Find where the given text appears and provide that cell's center as (X, Y) coordinate. 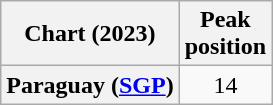
Paraguay (SGP) (90, 85)
Peakposition (225, 34)
Chart (2023) (90, 34)
14 (225, 85)
